For the text-containing cell, return its midpoint in [x, y] coordinate format. 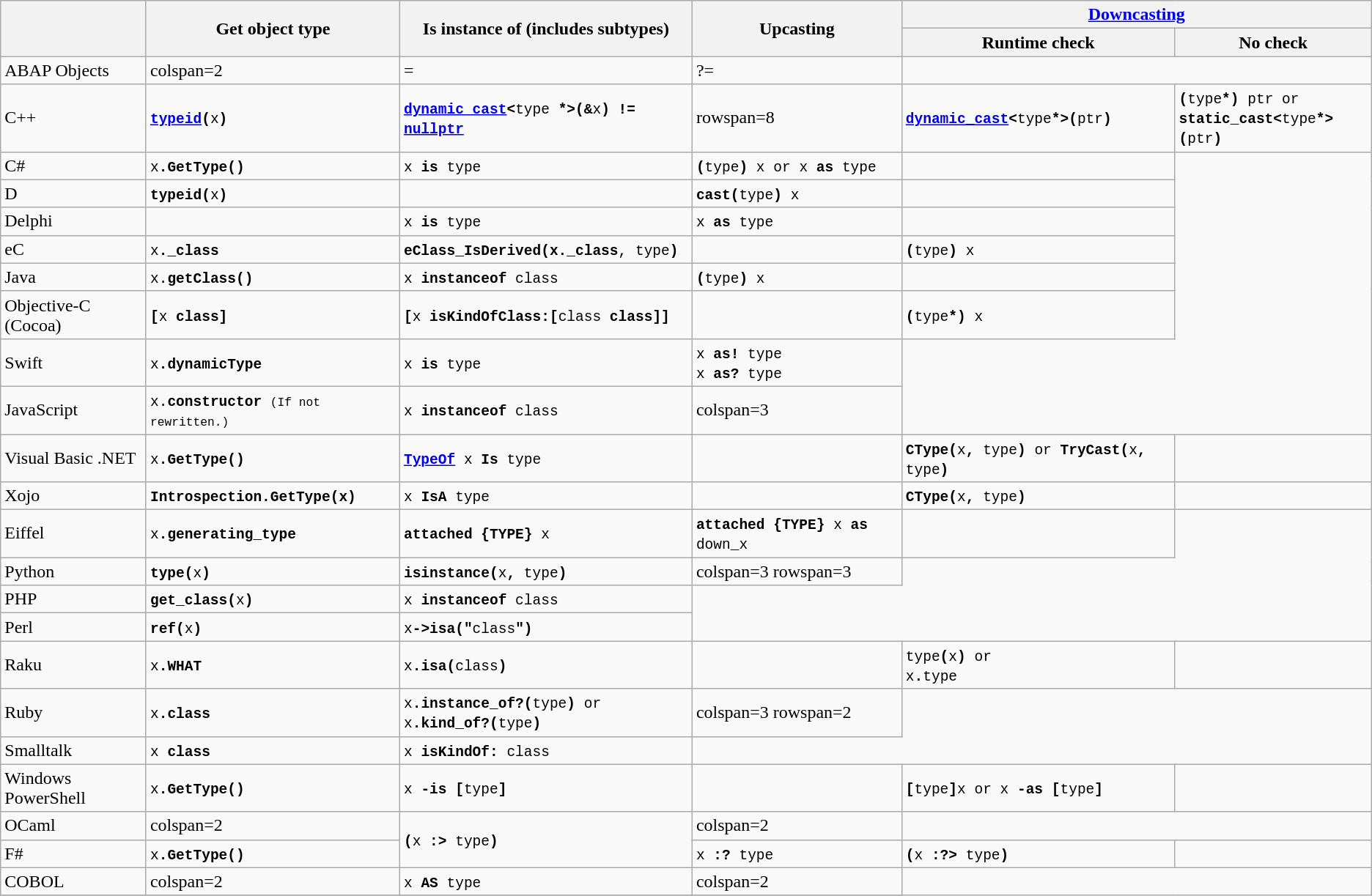
x class [273, 750]
Xojo [73, 496]
get_class(x) [273, 599]
x IsA type [545, 496]
x.constructor (If not rewritten.) [273, 410]
Java [73, 277]
x as type [797, 221]
Is instance of (includes subtypes) [545, 29]
dynamic_cast<type*>(ptr) [1038, 118]
attached {TYPE} x as down_x [797, 533]
(x :> type) [545, 840]
(type*) x [1038, 315]
CType(x, type) [1038, 496]
attached {TYPE} x [545, 533]
x.dynamicType [273, 362]
Ruby [73, 712]
Runtime check [1038, 42]
Raku [73, 665]
x.isa(class) [545, 665]
OCaml [73, 826]
C++ [73, 118]
(x :?> type) [1038, 854]
Windows PowerShell [73, 788]
x :? type [797, 854]
CType(x, type) or TryCast(x, type) [1038, 457]
(type) x or x as type [797, 166]
Delphi [73, 221]
Python [73, 571]
x.class [273, 712]
type(x) [273, 571]
eClass_IsDerived(x._class, type) [545, 249]
Swift [73, 362]
type(x) or x.type [1038, 665]
Upcasting [797, 29]
Downcasting [1136, 15]
cast(type) x [797, 193]
x.instance_of?(type) or x.kind_of?(type) [545, 712]
x.getClass() [273, 277]
D [73, 193]
x as! type x as? type [797, 362]
TypeOf x Is type [545, 457]
Get object type [273, 29]
eC [73, 249]
x._class [273, 249]
ABAP Objects [73, 70]
colspan=3 rowspan=3 [797, 571]
Smalltalk [73, 750]
dynamic_cast<type *>(&x) != nullptr [545, 118]
ref(x) [273, 627]
x -is [type] [545, 788]
JavaScript [73, 410]
x.WHAT [273, 665]
C# [73, 166]
?= [797, 70]
[x class] [273, 315]
Perl [73, 627]
No check [1273, 42]
x isKindOf: class [545, 750]
rowspan=8 [797, 118]
x->isa("class") [545, 627]
x AS type [545, 881]
Introspection.GetType(x) [273, 496]
COBOL [73, 881]
(type*) ptr or static_cast<type*>(ptr) [1273, 118]
PHP [73, 599]
[x isKindOfClass:[class class]] [545, 315]
Visual Basic .NET [73, 457]
Objective-C (Cocoa) [73, 315]
colspan=3 rowspan=2 [797, 712]
isinstance(x, type) [545, 571]
x.generating_type [273, 533]
[type]x or x -as [type] [1038, 788]
colspan=3 [797, 410]
F# [73, 854]
= [545, 70]
Eiffel [73, 533]
